Return the (X, Y) coordinate for the center point of the cell that contains the specified text.  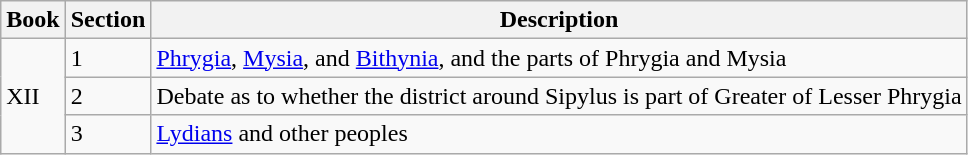
3 (108, 134)
1 (108, 58)
Section (108, 20)
Debate as to whether the district around Sipylus is part of Greater of Lesser Phrygia (559, 96)
Book (33, 20)
Lydians and other peoples (559, 134)
Description (559, 20)
2 (108, 96)
Phrygia, Mysia, and Bithynia, and the parts of Phrygia and Mysia (559, 58)
XII (33, 96)
